Scan for the cell matching the given text and deliver its [X, Y] coordinate at center. 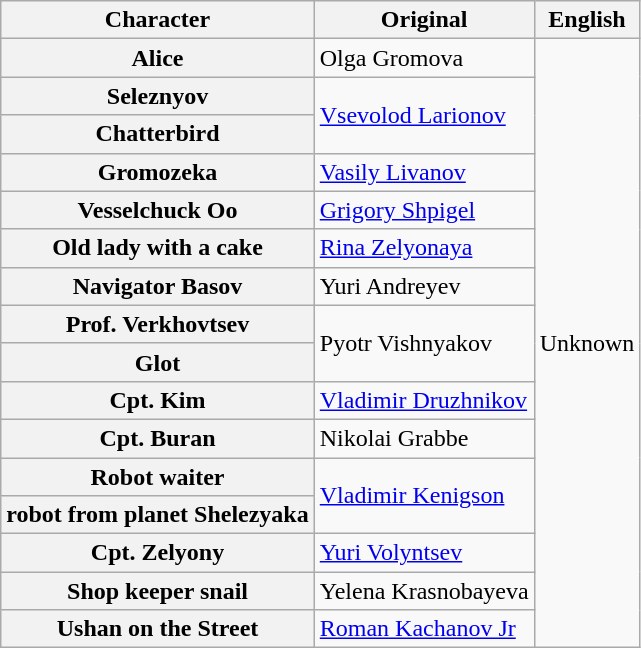
Navigator Basov [158, 286]
Yelena Krasnobayeva [424, 591]
Roman Kachanov Jr [424, 629]
Pyotr Vishnyakov [424, 343]
Original [424, 20]
robot from planet Shelezyaka [158, 515]
Gromozeka [158, 172]
Nikolai Grabbe [424, 438]
Unknown [587, 344]
Ushan on the Street [158, 629]
Cpt. Zelyony [158, 553]
English [587, 20]
Alice [158, 58]
Prof. Verkhovtsev [158, 324]
Rina Zelyonaya [424, 248]
Seleznyov [158, 96]
Shop keeper snail [158, 591]
Character [158, 20]
Vladimir Kenigson [424, 496]
Olga Gromova [424, 58]
Vesselchuck Oo [158, 210]
Vsevolod Larionov [424, 115]
Cpt. Buran [158, 438]
Cpt. Kim [158, 400]
Grigory Shpigel [424, 210]
Vasily Livanov [424, 172]
Yuri Andreyev [424, 286]
Robot waiter [158, 477]
Yuri Volyntsev [424, 553]
Vladimir Druzhnikov [424, 400]
Glot [158, 362]
Chatterbird [158, 134]
Old lady with a cake [158, 248]
